Determine the [X, Y] coordinate at the center of the cell enclosing the given text.  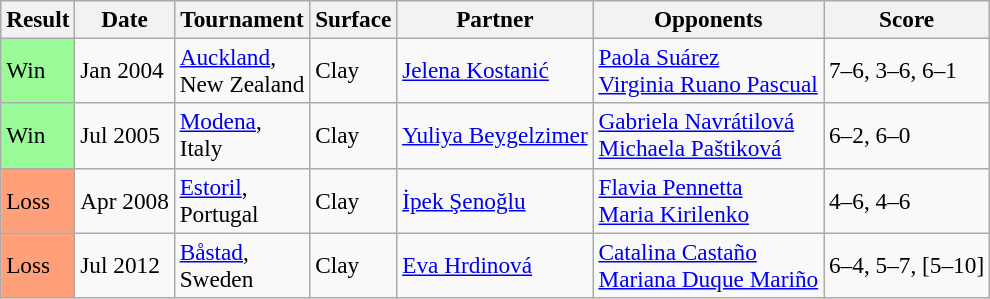
Jul 2012 [124, 264]
Tournament [242, 19]
Flavia Pennetta Maria Kirilenko [708, 200]
Opponents [708, 19]
Partner [495, 19]
İpek Şenoğlu [495, 200]
Jelena Kostanić [495, 70]
Yuliya Beygelzimer [495, 136]
Gabriela Navrátilová Michaela Paštiková [708, 136]
Result [38, 19]
4–6, 4–6 [907, 200]
7–6, 3–6, 6–1 [907, 70]
Auckland, New Zealand [242, 70]
Catalina Castaño Mariana Duque Mariño [708, 264]
Eva Hrdinová [495, 264]
Apr 2008 [124, 200]
Jul 2005 [124, 136]
Date [124, 19]
Score [907, 19]
6–4, 5–7, [5–10] [907, 264]
Modena, Italy [242, 136]
Jan 2004 [124, 70]
Surface [354, 19]
Estoril, Portugal [242, 200]
Paola Suárez Virginia Ruano Pascual [708, 70]
6–2, 6–0 [907, 136]
Båstad, Sweden [242, 264]
